Determine the (X, Y) coordinate at the center of the cell enclosing the given text.  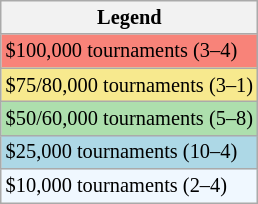
$10,000 tournaments (2–4) (130, 186)
$25,000 tournaments (10–4) (130, 152)
$50/60,000 tournaments (5–8) (130, 118)
Legend (130, 17)
$75/80,000 tournaments (3–1) (130, 85)
$100,000 tournaments (3–4) (130, 51)
